Identify which cell holds the provided text, then report its [x, y] central coordinate. 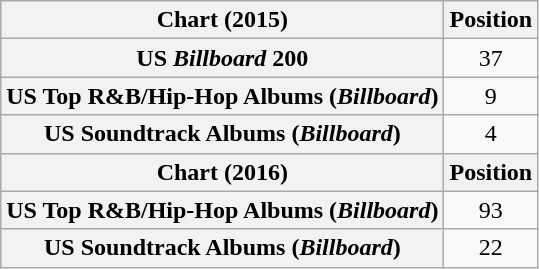
93 [491, 210]
37 [491, 58]
Chart (2015) [222, 20]
4 [491, 134]
Chart (2016) [222, 172]
9 [491, 96]
US Billboard 200 [222, 58]
22 [491, 248]
